Pinpoint the cell where the given text exists, returning its (X, Y) midpoint coordinate. 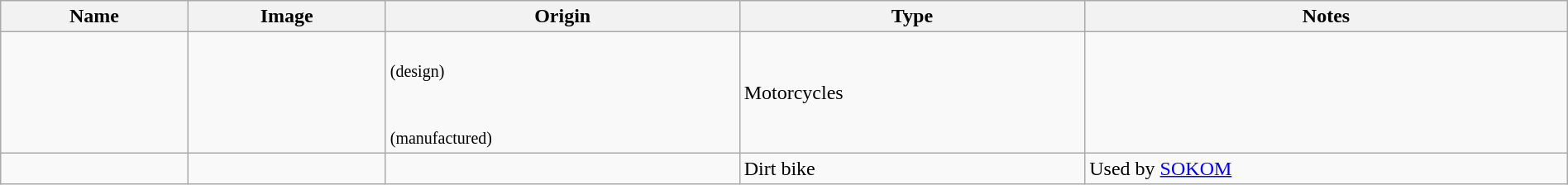
Image (286, 17)
Type (912, 17)
Notes (1327, 17)
Dirt bike (912, 168)
(design)(manufactured) (562, 92)
Name (94, 17)
Origin (562, 17)
Used by SOKOM (1327, 168)
Motorcycles (912, 92)
